Provide the (X, Y) coordinate of the cell's center where the given text is located.  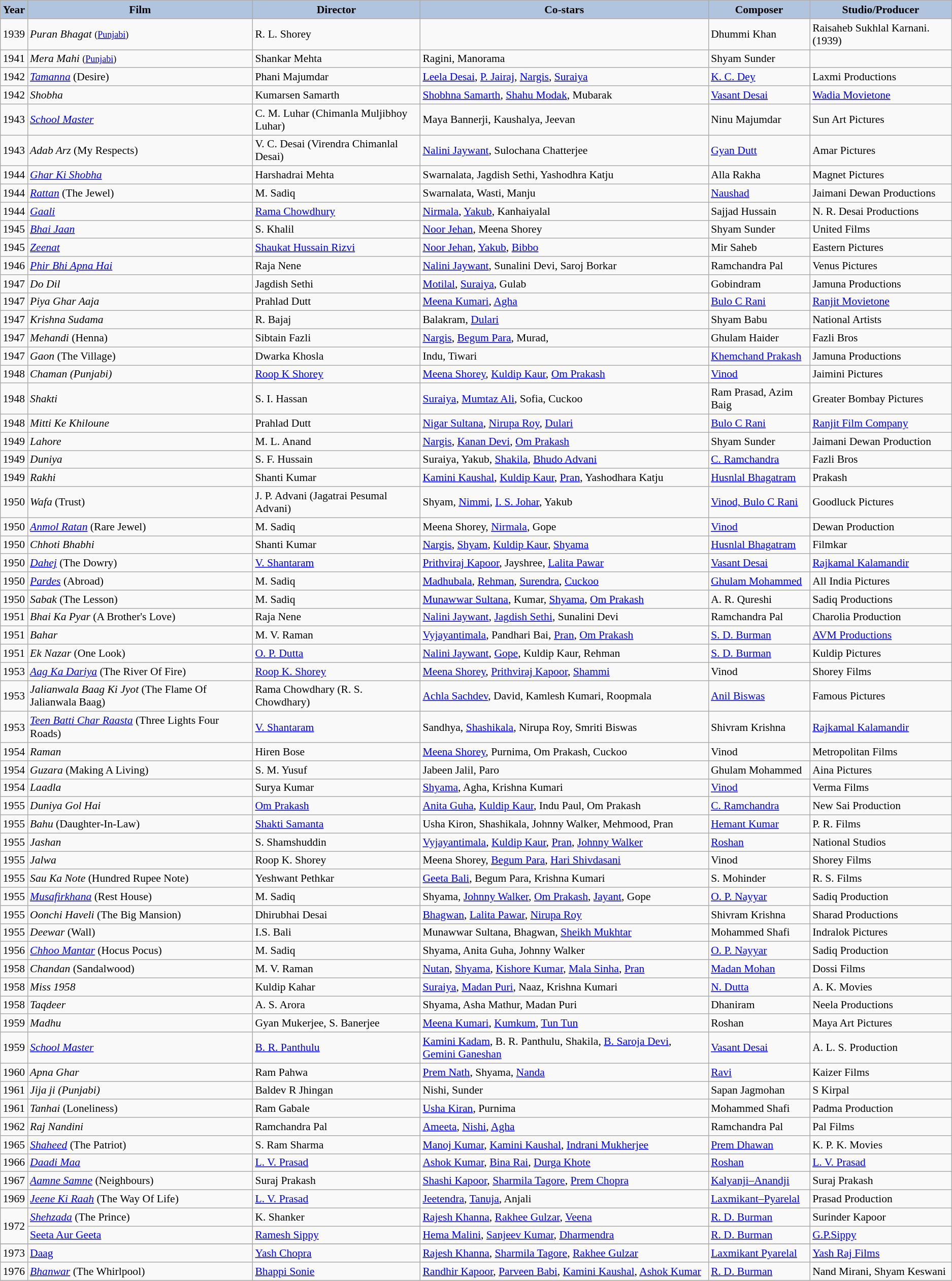
Yash Chopra (336, 1254)
Jija ji (Punjabi) (140, 1091)
Pal Films (880, 1127)
Raman (140, 752)
Seeta Aur Geeta (140, 1235)
Anita Guha, Kuldip Kaur, Indu Paul, Om Prakash (564, 806)
Jashan (140, 842)
Daag (140, 1254)
Jalwa (140, 860)
Munawwar Sultana, Bhagwan, Sheikh Mukhtar (564, 933)
Aamne Samne (Neighbours) (140, 1181)
Tamanna (Desire) (140, 77)
Gobindram (759, 284)
Krishna Sudama (140, 320)
1946 (14, 266)
Prithviraj Kapoor, Jayshree, Lalita Pawar (564, 563)
Nalini Jaywant, Jagdish Sethi, Sunalini Devi (564, 617)
Usha Kiran, Purnima (564, 1109)
Nargis, Begum Para, Murad, (564, 338)
Amar Pictures (880, 150)
1962 (14, 1127)
Suraiya, Mumtaz Ali, Sofia, Cuckoo (564, 399)
Madhubala, Rehman, Surendra, Cuckoo (564, 581)
1966 (14, 1163)
Kuldip Pictures (880, 654)
Nirmala, Yakub, Kanhaiyalal (564, 211)
Shyam, Nimmi, I. S. Johar, Yakub (564, 502)
Ashok Kumar, Bina Rai, Durga Khote (564, 1163)
Ek Nazar (One Look) (140, 654)
Jaimini Pictures (880, 374)
N. Dutta (759, 987)
Shyama, Agha, Krishna Kumari (564, 788)
Baldev R Jhingan (336, 1091)
Laadla (140, 788)
Vyjayantimala, Kuldip Kaur, Pran, Johnny Walker (564, 842)
Jagdish Sethi (336, 284)
Gyan Mukerjee, S. Banerjee (336, 1023)
Kamini Kaushal, Kuldip Kaur, Pran, Yashodhara Katju (564, 478)
1969 (14, 1199)
Studio/Producer (880, 10)
Gaon (The Village) (140, 356)
New Sai Production (880, 806)
S Kirpal (880, 1091)
Usha Kiron, Shashikala, Johnny Walker, Mehmood, Pran (564, 824)
Oonchi Haveli (The Big Mansion) (140, 915)
Mera Mahi (Punjabi) (140, 59)
1956 (14, 951)
I.S. Bali (336, 933)
Madhu (140, 1023)
Ram Prasad, Azim Baig (759, 399)
Rama Chowdhury (336, 211)
Eastern Pictures (880, 248)
P. R. Films (880, 824)
National Studios (880, 842)
Gaali (140, 211)
Maya Art Pictures (880, 1023)
Aina Pictures (880, 770)
Raj Nandini (140, 1127)
1965 (14, 1145)
Meena Shorey, Kuldip Kaur, Om Prakash (564, 374)
Raisaheb Sukhlal Karnani. (1939) (880, 35)
Noor Jehan, Yakub, Bibbo (564, 248)
Wadia Movietone (880, 95)
Shashi Kapoor, Sharmila Tagore, Prem Chopra (564, 1181)
Ranjit Movietone (880, 302)
Roop K Shorey (336, 374)
S. Mohinder (759, 879)
S. Khalil (336, 230)
Hema Malini, Sanjeev Kumar, Dharmendra (564, 1235)
Teen Batti Char Raasta (Three Lights Four Roads) (140, 727)
V. C. Desai (Virendra Chimanlal Desai) (336, 150)
Mehandi (Henna) (140, 338)
Meena Shorey, Purnima, Om Prakash, Cuckoo (564, 752)
Ghulam Haider (759, 338)
Prem Dhawan (759, 1145)
Chaman (Punjabi) (140, 374)
Dhirubhai Desai (336, 915)
Nishi, Sunder (564, 1091)
Indralok Pictures (880, 933)
Kuldip Kahar (336, 987)
Dwarka Khosla (336, 356)
Jabeen Jalil, Paro (564, 770)
Jeene Ki Raah (The Way Of Life) (140, 1199)
1972 (14, 1226)
Mitti Ke Khiloune (140, 424)
Kaizer Films (880, 1072)
Dahej (The Dowry) (140, 563)
Chandan (Sandalwood) (140, 969)
Dewan Production (880, 527)
1941 (14, 59)
Bhagwan, Lalita Pawar, Nirupa Roy (564, 915)
Anmol Ratan (Rare Jewel) (140, 527)
Hiren Bose (336, 752)
Harshadrai Mehta (336, 175)
S. Ram Sharma (336, 1145)
Shyama, Anita Guha, Johnny Walker (564, 951)
Shakti (140, 399)
Deewar (Wall) (140, 933)
Laxmi Productions (880, 77)
A. S. Arora (336, 1005)
Nargis, Kanan Devi, Om Prakash (564, 441)
Rakhi (140, 478)
Co-stars (564, 10)
Chhoti Bhabhi (140, 545)
A. K. Movies (880, 987)
Munawwar Sultana, Kumar, Shyama, Om Prakash (564, 599)
Sajjad Hussain (759, 211)
Bhappi Sonie (336, 1271)
Jaimani Dewan Production (880, 441)
Sau Ka Note (Hundred Rupee Note) (140, 879)
Sapan Jagmohan (759, 1091)
Motilal, Suraiya, Gulab (564, 284)
J. P. Advani (Jagatrai Pesumal Advani) (336, 502)
Madan Mohan (759, 969)
Dhummi Khan (759, 35)
Maya Bannerji, Kaushalya, Jeevan (564, 120)
Verma Films (880, 788)
Shyama, Asha Mathur, Madan Puri (564, 1005)
Sadiq Productions (880, 599)
A. L. S. Production (880, 1047)
Duniya Gol Hai (140, 806)
Prasad Production (880, 1199)
Meena Kumari, Agha (564, 302)
Jalianwala Baag Ki Jyot (The Flame Of Jalianwala Baag) (140, 696)
Rajesh Khanna, Sharmila Tagore, Rakhee Gulzar (564, 1254)
Achla Sachdev, David, Kamlesh Kumari, Roopmala (564, 696)
Sibtain Fazli (336, 338)
Taqdeer (140, 1005)
G.P.Sippy (880, 1235)
Shakti Samanta (336, 824)
Metropolitan Films (880, 752)
Year (14, 10)
Dossi Films (880, 969)
Ghar Ki Shobha (140, 175)
Rattan (The Jewel) (140, 194)
Shaukat Hussain Rizvi (336, 248)
Sharad Productions (880, 915)
Kalyanji–Anandji (759, 1181)
Wafa (Trust) (140, 502)
O. P. Dutta (336, 654)
Charolia Production (880, 617)
Ameeta, Nishi, Agha (564, 1127)
Suraiya, Yakub, Shakila, Bhudo Advani (564, 460)
Ranjit Film Company (880, 424)
M. L. Anand (336, 441)
Khemchand Prakash (759, 356)
Padma Production (880, 1109)
Director (336, 10)
Piya Ghar Aaja (140, 302)
Sabak (The Lesson) (140, 599)
Apna Ghar (140, 1072)
Shaheed (The Patriot) (140, 1145)
Geeta Bali, Begum Para, Krishna Kumari (564, 879)
Ram Gabale (336, 1109)
Kamini Kadam, B. R. Panthulu, Shakila, B. Saroja Devi, Gemini Ganeshan (564, 1047)
Do Dil (140, 284)
Venus Pictures (880, 266)
Om Prakash (336, 806)
A. R. Qureshi (759, 599)
Neela Productions (880, 1005)
Swarnalata, Jagdish Sethi, Yashodhra Katju (564, 175)
Nutan, Shyama, Kishore Kumar, Mala Sinha, Pran (564, 969)
Shobhna Samarth, Shahu Modak, Mubarak (564, 95)
K. Shanker (336, 1217)
Meena Shorey, Prithviraj Kapoor, Shammi (564, 671)
Shyama, Johnny Walker, Om Prakash, Jayant, Gope (564, 896)
Nalini Jaywant, Sunalini Devi, Saroj Borkar (564, 266)
Naushad (759, 194)
Meena Shorey, Nirmala, Gope (564, 527)
K. P. K. Movies (880, 1145)
Surinder Kapoor (880, 1217)
Shankar Mehta (336, 59)
Guzara (Making A Living) (140, 770)
AVM Productions (880, 635)
S. Shamshuddin (336, 842)
Rama Chowdhary (R. S. Chowdhary) (336, 696)
K. C. Dey (759, 77)
Adab Arz (My Respects) (140, 150)
Phir Bhi Apna Hai (140, 266)
Suraiya, Madan Puri, Naaz, Krishna Kumari (564, 987)
1973 (14, 1254)
Nalini Jaywant, Sulochana Chatterjee (564, 150)
Musafirkhana (Rest House) (140, 896)
Noor Jehan, Meena Shorey (564, 230)
Balakram, Dulari (564, 320)
Anil Biswas (759, 696)
Magnet Pictures (880, 175)
Manoj Kumar, Kamini Kaushal, Indrani Mukherjee (564, 1145)
Shehzada (The Prince) (140, 1217)
Laxmikant–Pyarelal (759, 1199)
Indu, Tiwari (564, 356)
R. S. Films (880, 879)
Bahu (Daughter-In-Law) (140, 824)
Bhai Ka Pyar (A Brother's Love) (140, 617)
Greater Bombay Pictures (880, 399)
Jeetendra, Tanuja, Anjali (564, 1199)
Tanhai (Loneliness) (140, 1109)
Ramesh Sippy (336, 1235)
S. F. Hussain (336, 460)
Nand Mirani, Shyam Keswani (880, 1271)
Pardes (Abroad) (140, 581)
Phani Majumdar (336, 77)
Surya Kumar (336, 788)
Zeenat (140, 248)
Yash Raj Films (880, 1254)
Film (140, 10)
Gyan Dutt (759, 150)
Shobha (140, 95)
Composer (759, 10)
Yeshwant Pethkar (336, 879)
Meena Kumari, Kumkum, Tun Tun (564, 1023)
Goodluck Pictures (880, 502)
National Artists (880, 320)
Alla Rakha (759, 175)
1976 (14, 1271)
Bhanwar (The Whirlpool) (140, 1271)
Ragini, Manorama (564, 59)
Chhoo Mantar (Hocus Pocus) (140, 951)
Ravi (759, 1072)
Kumarsen Samarth (336, 95)
Daadi Maa (140, 1163)
Prakash (880, 478)
Laxmikant Pyarelal (759, 1254)
R. L. Shorey (336, 35)
Shyam Babu (759, 320)
Swarnalata, Wasti, Manju (564, 194)
Bahar (140, 635)
Leela Desai, P. Jairaj, Nargis, Suraiya (564, 77)
Duniya (140, 460)
Sandhya, Shashikala, Nirupa Roy, Smriti Biswas (564, 727)
Nalini Jaywant, Gope, Kuldip Kaur, Rehman (564, 654)
United Films (880, 230)
Famous Pictures (880, 696)
Bhai Jaan (140, 230)
1939 (14, 35)
All India Pictures (880, 581)
Mir Saheb (759, 248)
Prem Nath, Shyama, Nanda (564, 1072)
1967 (14, 1181)
S. I. Hassan (336, 399)
1960 (14, 1072)
Hemant Kumar (759, 824)
Meena Shorey, Begum Para, Hari Shivdasani (564, 860)
Puran Bhagat (Punjabi) (140, 35)
Lahore (140, 441)
Sun Art Pictures (880, 120)
Rajesh Khanna, Rakhee Gulzar, Veena (564, 1217)
Aag Ka Dariya (The River Of Fire) (140, 671)
Vinod, Bulo C Rani (759, 502)
C. M. Luhar (Chimanla Muljibhoy Luhar) (336, 120)
R. Bajaj (336, 320)
N. R. Desai Productions (880, 211)
Filmkar (880, 545)
Vyjayantimala, Pandhari Bai, Pran, Om Prakash (564, 635)
Jaimani Dewan Productions (880, 194)
Randhir Kapoor, Parveen Babi, Kamini Kaushal, Ashok Kumar (564, 1271)
B. R. Panthulu (336, 1047)
Miss 1958 (140, 987)
Nargis, Shyam, Kuldip Kaur, Shyama (564, 545)
S. M. Yusuf (336, 770)
Ram Pahwa (336, 1072)
Nigar Sultana, Nirupa Roy, Dulari (564, 424)
Ninu Majumdar (759, 120)
Dhaniram (759, 1005)
